Find where the given text appears and provide that cell's center as [X, Y] coordinate. 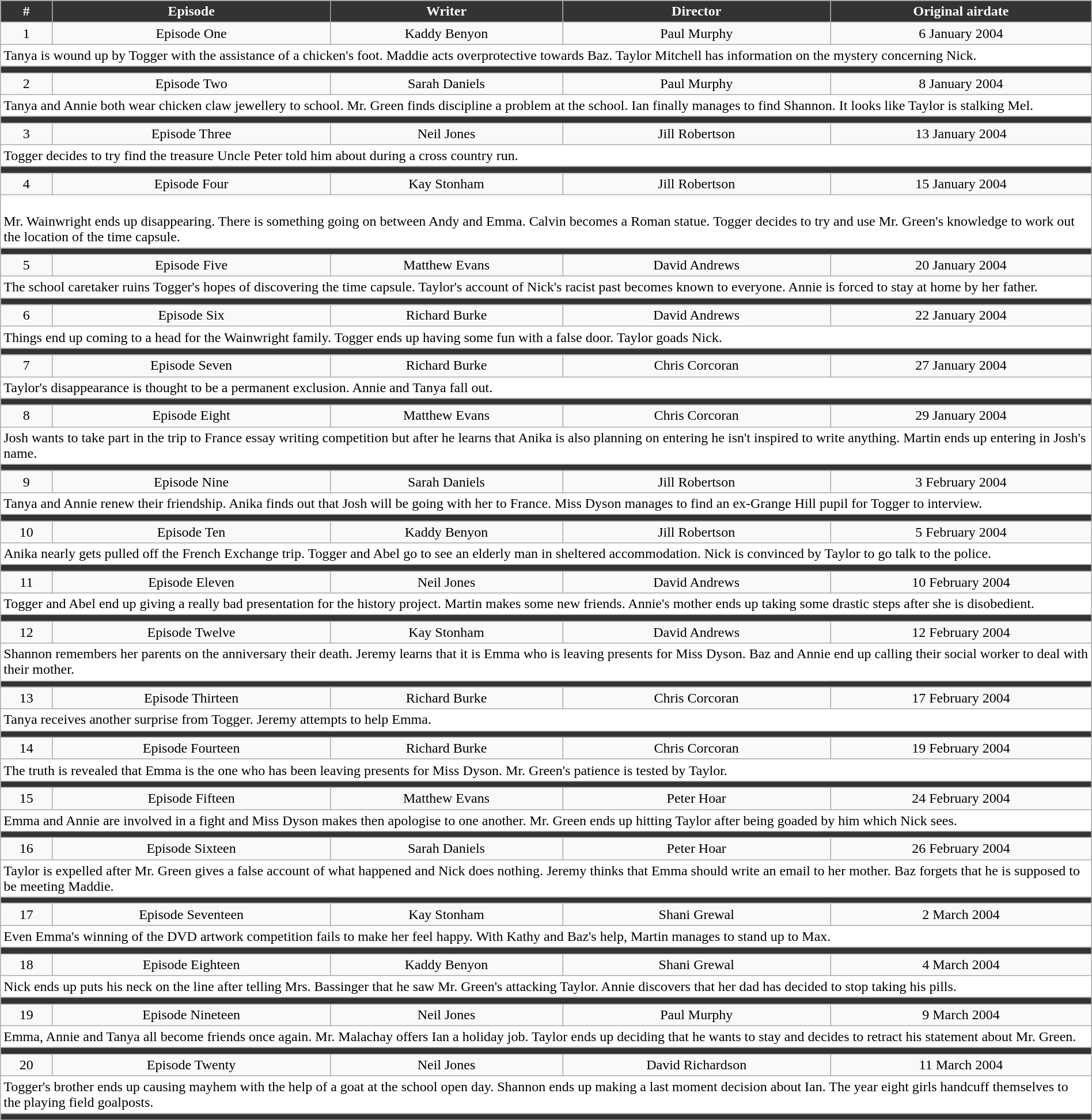
Episode One [191, 33]
9 March 2004 [961, 1015]
10 [26, 531]
27 January 2004 [961, 366]
8 [26, 416]
Episode Four [191, 184]
Episode Thirteen [191, 698]
Director [697, 12]
2 [26, 83]
Episode Seventeen [191, 914]
Togger decides to try find the treasure Uncle Peter told him about during a cross country run. [546, 155]
Taylor's disappearance is thought to be a permanent exclusion. Annie and Tanya fall out. [546, 388]
Episode Twenty [191, 1065]
Episode Seven [191, 366]
Episode Nineteen [191, 1015]
12 February 2004 [961, 632]
1 [26, 33]
11 March 2004 [961, 1065]
Episode Six [191, 316]
19 [26, 1015]
Episode Eighteen [191, 965]
Original airdate [961, 12]
Episode Eight [191, 416]
Episode Ten [191, 531]
Episode Fourteen [191, 748]
David Richardson [697, 1065]
11 [26, 582]
15 [26, 798]
16 [26, 849]
19 February 2004 [961, 748]
2 March 2004 [961, 914]
26 February 2004 [961, 849]
# [26, 12]
Episode Nine [191, 481]
Writer [446, 12]
Episode Three [191, 134]
17 [26, 914]
15 January 2004 [961, 184]
Episode Eleven [191, 582]
10 February 2004 [961, 582]
Episode Five [191, 265]
14 [26, 748]
Episode Twelve [191, 632]
Tanya receives another surprise from Togger. Jeremy attempts to help Emma. [546, 720]
3 [26, 134]
17 February 2004 [961, 698]
12 [26, 632]
7 [26, 366]
8 January 2004 [961, 83]
24 February 2004 [961, 798]
13 [26, 698]
Episode Fifteen [191, 798]
6 [26, 316]
13 January 2004 [961, 134]
29 January 2004 [961, 416]
5 [26, 265]
9 [26, 481]
18 [26, 965]
20 [26, 1065]
22 January 2004 [961, 316]
Episode Sixteen [191, 849]
20 January 2004 [961, 265]
4 [26, 184]
5 February 2004 [961, 531]
Things end up coming to a head for the Wainwright family. Togger ends up having some fun with a false door. Taylor goads Nick. [546, 337]
Episode Two [191, 83]
3 February 2004 [961, 481]
4 March 2004 [961, 965]
The truth is revealed that Emma is the one who has been leaving presents for Miss Dyson. Mr. Green's patience is tested by Taylor. [546, 770]
6 January 2004 [961, 33]
Even Emma's winning of the DVD artwork competition fails to make her feel happy. With Kathy and Baz's help, Martin manages to stand up to Max. [546, 936]
Episode [191, 12]
